Scan for the cell matching the given text and deliver its [x, y] coordinate at center. 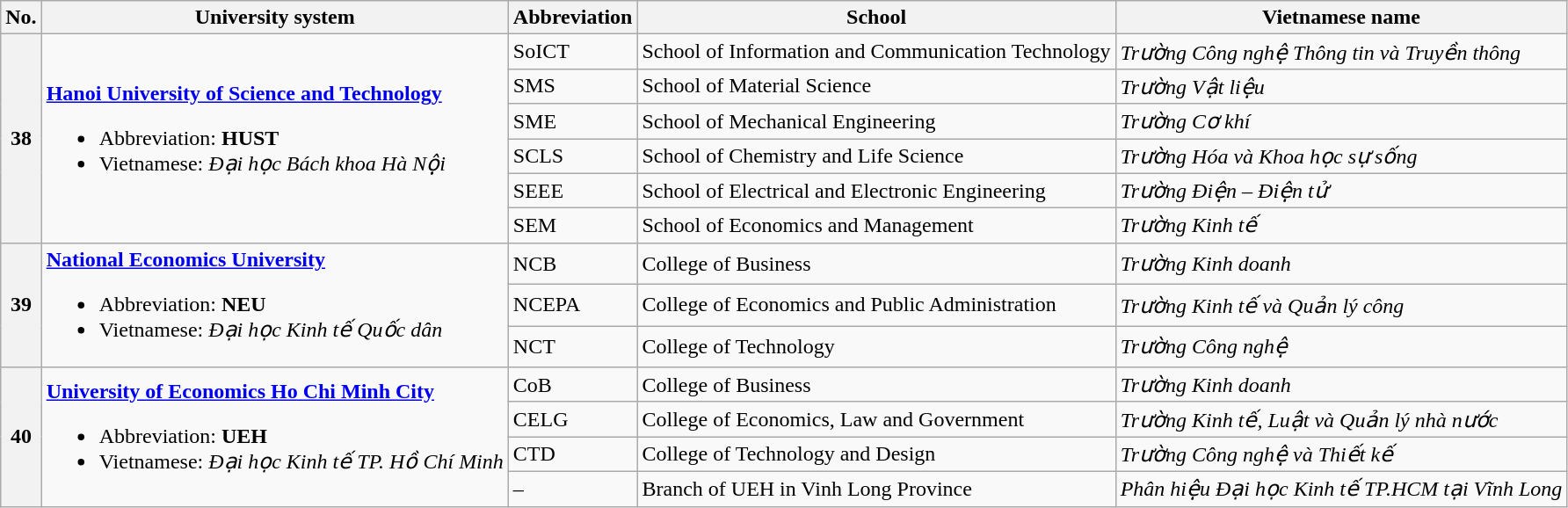
NCEPA [573, 304]
NCT [573, 346]
SME [573, 121]
Trường Công nghệ Thông tin và Truyền thông [1341, 52]
40 [21, 437]
SMS [573, 86]
Trường Điện – Điện tử [1341, 191]
CTD [573, 454]
SoICT [573, 52]
School of Chemistry and Life Science [876, 156]
University of Economics Ho Chi Minh CityAbbreviation: UEHVietnamese: Đại học Kinh tế TP. Hồ Chí Minh [274, 437]
Vietnamese name [1341, 18]
Trường Kinh tế [1341, 226]
Trường Kinh tế và Quản lý công [1341, 304]
Trường Công nghệ [1341, 346]
39 [21, 305]
Abbreviation [573, 18]
College of Economics and Public Administration [876, 304]
College of Technology and Design [876, 454]
School of Information and Communication Technology [876, 52]
National Economics UniversityAbbreviation: NEUVietnamese: Đại học Kinh tế Quốc dân [274, 305]
SCLS [573, 156]
Hanoi University of Science and TechnologyAbbreviation: HUSTVietnamese: Đại học Bách khoa Hà Nội [274, 139]
Phân hiệu Đại học Kinh tế TP.HCM tại Vĩnh Long [1341, 489]
Trường Kinh tế, Luật và Quản lý nhà nước [1341, 419]
38 [21, 139]
School of Electrical and Electronic Engineering [876, 191]
SEEE [573, 191]
CoB [573, 385]
Trường Công nghệ và Thiết kế [1341, 454]
SEM [573, 226]
Trường Vật liệu [1341, 86]
– [573, 489]
School of Mechanical Engineering [876, 121]
School of Material Science [876, 86]
NCB [573, 264]
College of Technology [876, 346]
Branch of UEH in Vinh Long Province [876, 489]
Trường Hóa và Khoa học sự sống [1341, 156]
CELG [573, 419]
School of Economics and Management [876, 226]
Trường Cơ khí [1341, 121]
No. [21, 18]
School [876, 18]
College of Economics, Law and Government [876, 419]
University system [274, 18]
